Return the (x, y) coordinate for the center point of the cell that contains the specified text.  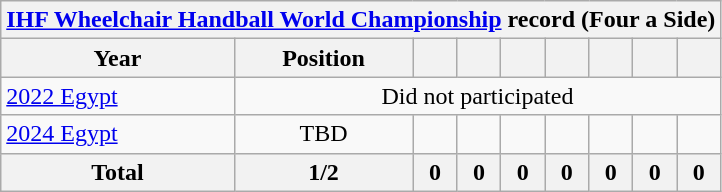
TBD (324, 134)
1/2 (324, 172)
Position (324, 58)
IHF Wheelchair Handball World Championship record (Four a Side) (361, 20)
Year (118, 58)
2024 Egypt (118, 134)
Total (118, 172)
2022 Egypt (118, 96)
Did not participated (478, 96)
